Detect which cell encompasses the target text, then output its (X, Y) center coordinate. 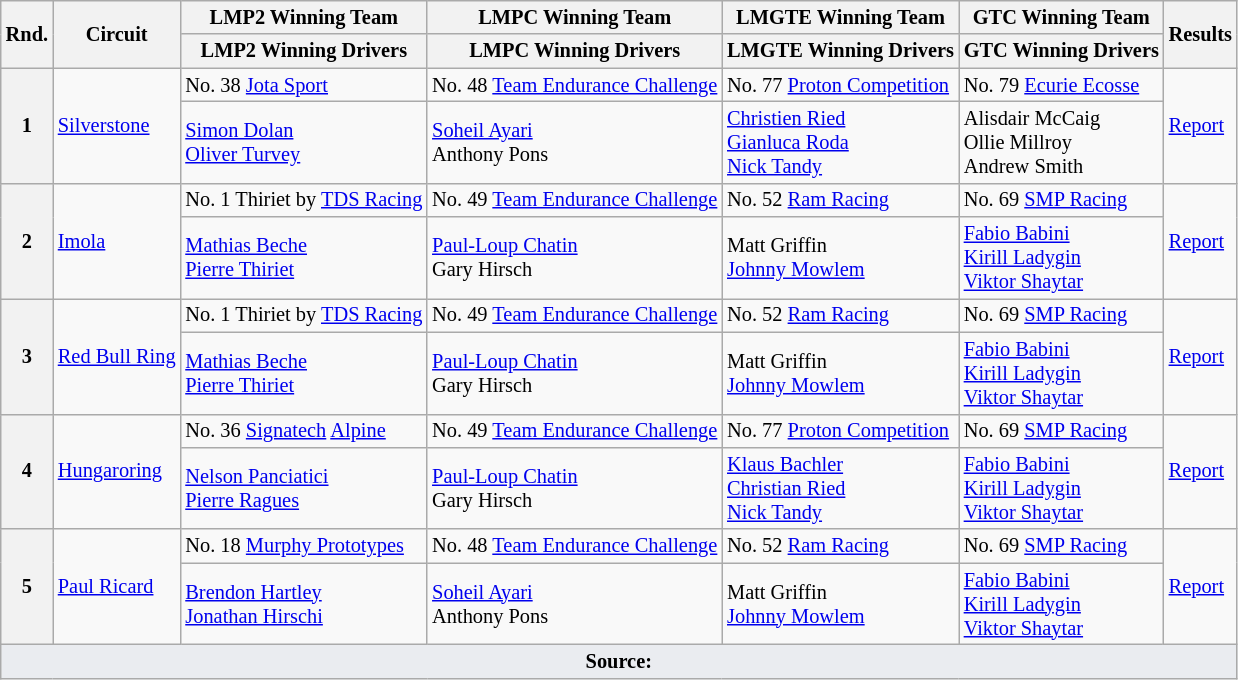
GTC Winning Team (1062, 17)
3 (27, 356)
LMPC Winning Team (574, 17)
Rnd. (27, 34)
Silverstone (117, 126)
Red Bull Ring (117, 356)
No. 18 Murphy Prototypes (304, 546)
Imola (117, 240)
Hungaroring (117, 472)
Brendon Hartley Jonathan Hirschi (304, 604)
5 (27, 586)
Alisdair McCaig Ollie Millroy Andrew Smith (1062, 142)
LMP2 Winning Team (304, 17)
Circuit (117, 34)
LMGTE Winning Team (840, 17)
No. 38 Jota Sport (304, 85)
Paul Ricard (117, 586)
Klaus Bachler Christian Ried Nick Tandy (840, 488)
LMGTE Winning Drivers (840, 51)
LMPC Winning Drivers (574, 51)
Source: (619, 661)
Simon Dolan Oliver Turvey (304, 142)
Results (1200, 34)
Nelson Panciatici Pierre Ragues (304, 488)
No. 79 Ecurie Ecosse (1062, 85)
2 (27, 240)
1 (27, 126)
No. 36 Signatech Alpine (304, 431)
Christien Ried Gianluca Roda Nick Tandy (840, 142)
4 (27, 472)
LMP2 Winning Drivers (304, 51)
GTC Winning Drivers (1062, 51)
